Extract the (x, y) coordinate from the center of the cell holding the provided text.  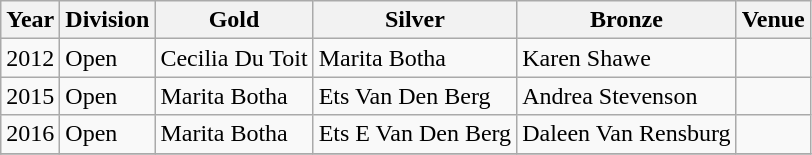
Cecilia Du Toit (234, 58)
Silver (414, 20)
Division (108, 20)
Gold (234, 20)
2012 (30, 58)
Year (30, 20)
Karen Shawe (626, 58)
2015 (30, 96)
Ets E Van Den Berg (414, 134)
Venue (773, 20)
Daleen Van Rensburg (626, 134)
Andrea Stevenson (626, 96)
Bronze (626, 20)
2016 (30, 134)
Ets Van Den Berg (414, 96)
